Scan for the cell matching the given text and deliver its (x, y) coordinate at center. 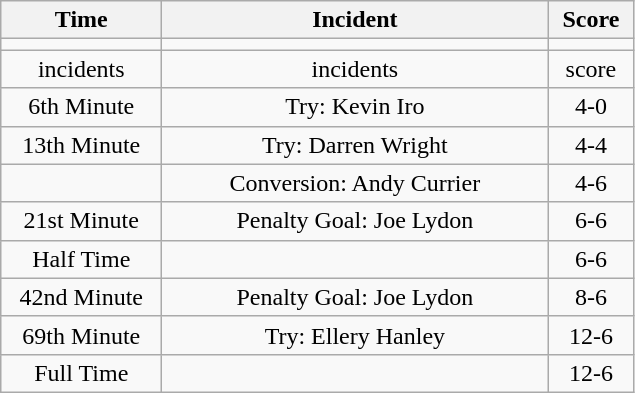
4-4 (591, 145)
4-0 (591, 107)
Conversion: Andy Currier (355, 183)
score (591, 69)
69th Minute (82, 335)
21st Minute (82, 221)
13th Minute (82, 145)
Try: Darren Wright (355, 145)
Time (82, 20)
8-6 (591, 297)
42nd Minute (82, 297)
6th Minute (82, 107)
Score (591, 20)
4-6 (591, 183)
Full Time (82, 373)
Half Time (82, 259)
Try: Ellery Hanley (355, 335)
Incident (355, 20)
Try: Kevin Iro (355, 107)
